Find where the given text appears and provide that cell's center as (X, Y) coordinate. 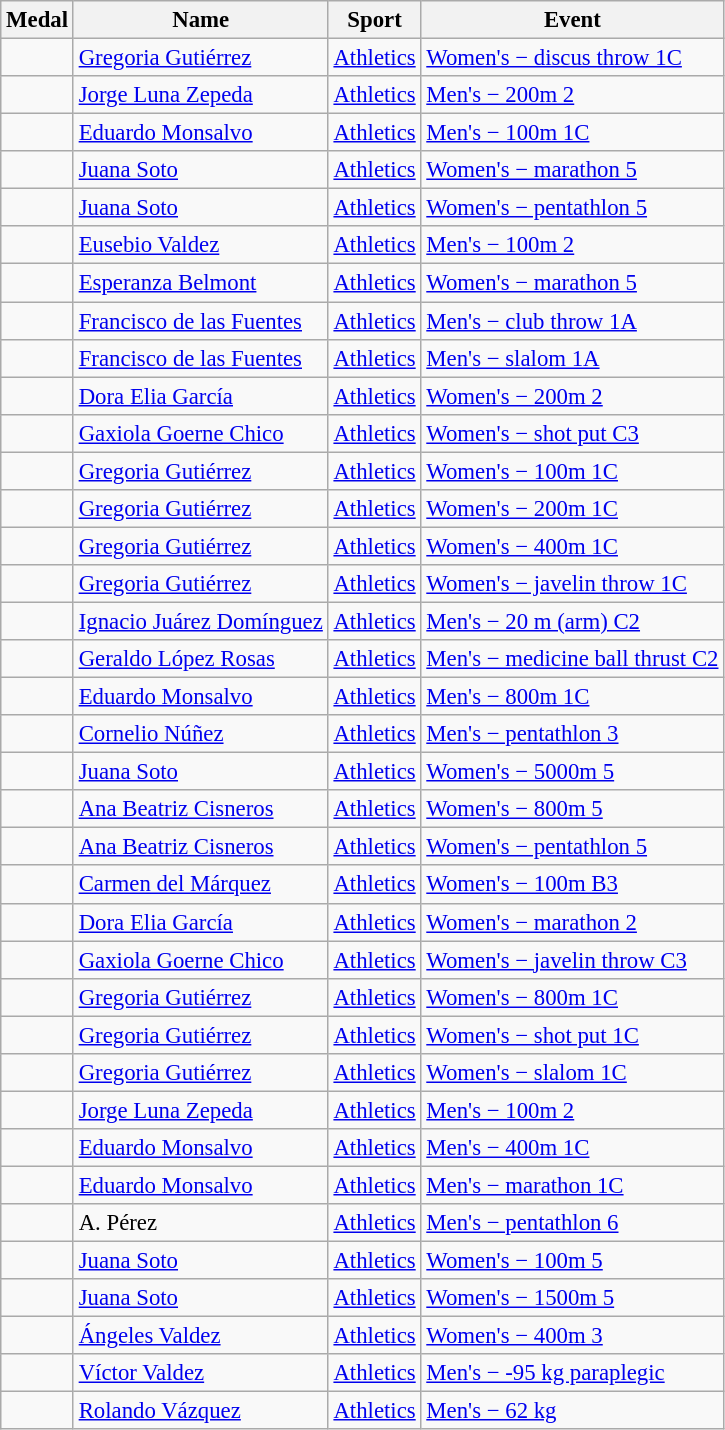
Medal (38, 20)
Women's − javelin throw 1C (572, 584)
Men's − medicine ball thrust C2 (572, 659)
Men's − pentathlon 6 (572, 1223)
A. Pérez (200, 1223)
Women's − discus throw 1C (572, 58)
Women's − 400m 3 (572, 1336)
Women's − 800m 5 (572, 809)
Ángeles Valdez (200, 1336)
Women's − 400m 1C (572, 546)
Men's − 20 m (arm) C2 (572, 621)
Men's − 400m 1C (572, 1148)
Eusebio Valdez (200, 245)
Esperanza Belmont (200, 283)
Men's − 200m 2 (572, 95)
Women's − 100m 1C (572, 471)
Name (200, 20)
Women's − 200m 2 (572, 396)
Men's − slalom 1A (572, 358)
Women's − 200m 1C (572, 509)
Women's − shot put 1C (572, 1035)
Men's − 62 kg (572, 1411)
Víctor Valdez (200, 1373)
Men's − 100m 1C (572, 133)
Men's − 800m 1C (572, 697)
Women's − shot put C3 (572, 433)
Women's − 100m 5 (572, 1261)
Carmen del Márquez (200, 885)
Men's − -95 kg paraplegic (572, 1373)
Men's − pentathlon 3 (572, 734)
Cornelio Núñez (200, 734)
Women's − 100m B3 (572, 885)
Ignacio Juárez Domínguez (200, 621)
Sport (374, 20)
Women's − 1500m 5 (572, 1298)
Men's − marathon 1C (572, 1185)
Women's − javelin throw C3 (572, 960)
Women's − 800m 1C (572, 997)
Men's − club throw 1A (572, 321)
Women's − slalom 1C (572, 1073)
Geraldo López Rosas (200, 659)
Women's − marathon 2 (572, 922)
Event (572, 20)
Rolando Vázquez (200, 1411)
Women's − 5000m 5 (572, 772)
